Provide the [x, y] coordinate of the cell's center where the given text is located.  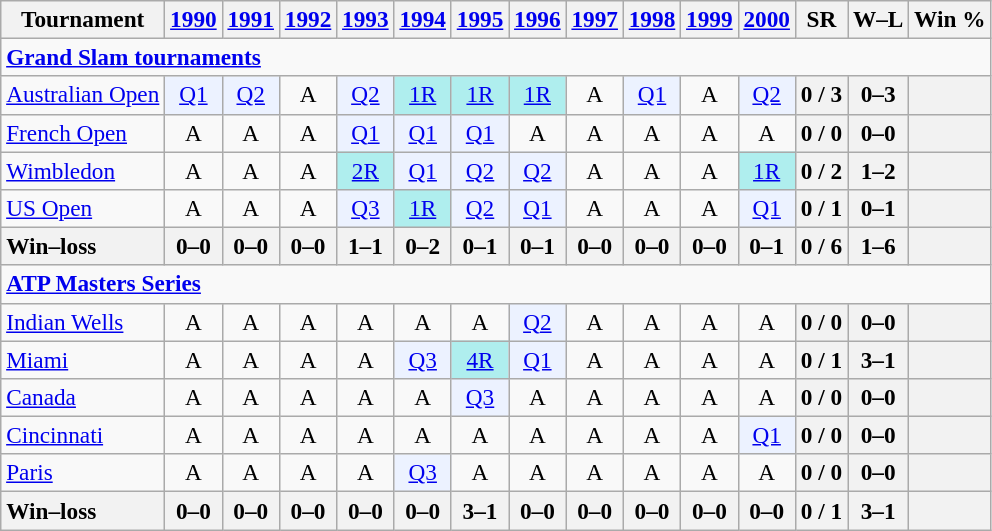
Wimbledon [83, 170]
Indian Wells [83, 322]
French Open [83, 133]
1992 [308, 19]
Win % [950, 19]
1994 [422, 19]
0 / 6 [821, 246]
1990 [194, 19]
1998 [652, 19]
0 / 2 [821, 170]
0 / 3 [821, 95]
Tournament [83, 19]
1993 [366, 19]
US Open [83, 208]
1997 [594, 19]
W–L [878, 19]
2000 [766, 19]
1999 [710, 19]
2R [366, 170]
0–2 [422, 246]
1–6 [878, 246]
1996 [538, 19]
Grand Slam tournaments [496, 57]
Canada [83, 397]
1–2 [878, 170]
Cincinnati [83, 435]
1–1 [366, 246]
SR [821, 19]
Paris [83, 473]
Miami [83, 359]
Australian Open [83, 95]
0–3 [878, 95]
1991 [250, 19]
4R [480, 359]
1995 [480, 19]
ATP Masters Series [496, 284]
